Return (X, Y) of the center of cell containing provided text 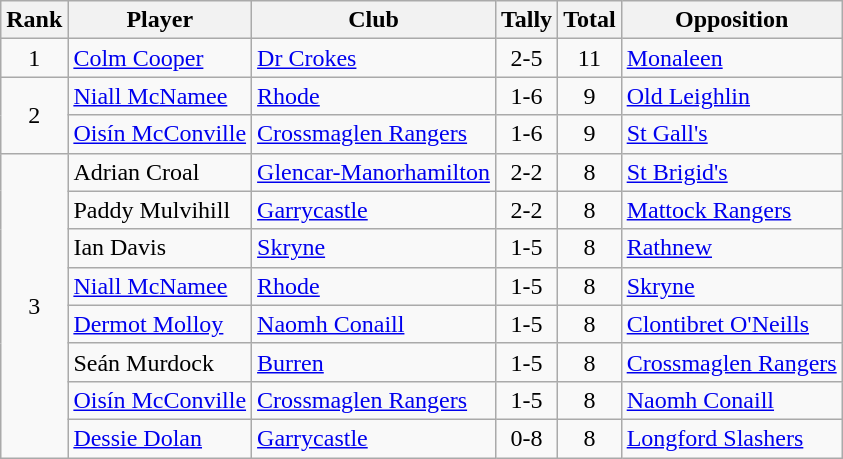
1 (34, 58)
Adrian Croal (160, 172)
2-5 (526, 58)
Longford Slashers (732, 438)
0-8 (526, 438)
3 (34, 305)
Clontibret O'Neills (732, 324)
Paddy Mulvihill (160, 210)
Burren (374, 362)
St Gall's (732, 134)
Monaleen (732, 58)
St Brigid's (732, 172)
Total (590, 20)
Player (160, 20)
2 (34, 115)
Rank (34, 20)
Colm Cooper (160, 58)
11 (590, 58)
Dessie Dolan (160, 438)
Opposition (732, 20)
Rathnew (732, 248)
Ian Davis (160, 248)
Dr Crokes (374, 58)
Mattock Rangers (732, 210)
Tally (526, 20)
Club (374, 20)
Seán Murdock (160, 362)
Old Leighlin (732, 96)
Dermot Molloy (160, 324)
Glencar-Manorhamilton (374, 172)
